Determine the (x, y) coordinate at the center of the cell enclosing the given text.  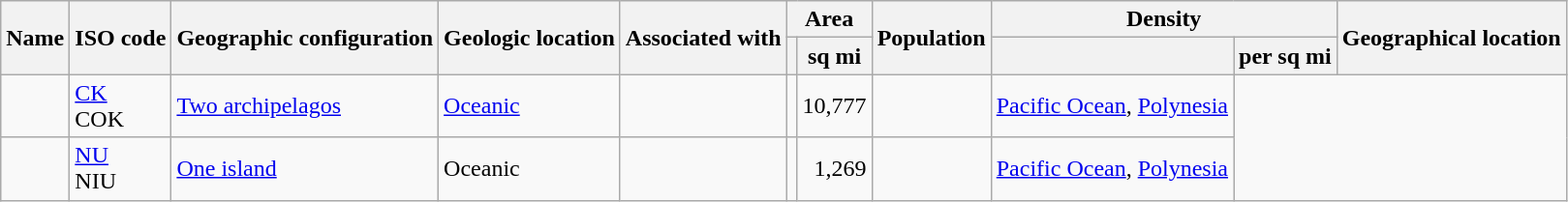
per sq mi (1286, 56)
Population (932, 38)
Two archipelagos (305, 106)
CKCOK (120, 106)
Geographic configuration (305, 38)
Area (829, 19)
One island (305, 168)
Geographical location (1451, 38)
Density (1164, 19)
NUNIU (120, 168)
Name (35, 38)
Geologic location (530, 38)
sq mi (835, 56)
10,777 (835, 106)
1,269 (835, 168)
ISO code (120, 38)
Associated with (703, 38)
